Find where the given text appears and provide that cell's center as (x, y) coordinate. 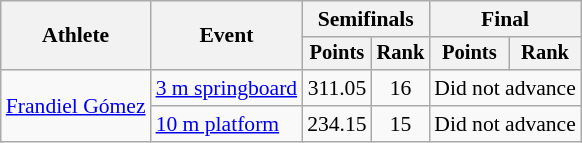
Event (227, 36)
3 m springboard (227, 88)
Athlete (76, 36)
311.05 (336, 88)
Semifinals (366, 19)
16 (401, 88)
Frandiel Gómez (76, 106)
234.15 (336, 124)
15 (401, 124)
Final (505, 19)
10 m platform (227, 124)
